Provide the (X, Y) coordinate of the cell's center where the given text is located.  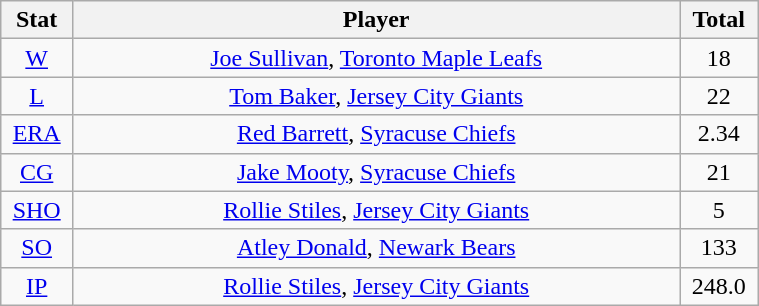
Jake Mooty, Syracuse Chiefs (376, 172)
22 (719, 96)
ERA (37, 134)
18 (719, 58)
Joe Sullivan, Toronto Maple Leafs (376, 58)
5 (719, 210)
IP (37, 286)
Atley Donald, Newark Bears (376, 248)
CG (37, 172)
Player (376, 20)
Total (719, 20)
L (37, 96)
SHO (37, 210)
248.0 (719, 286)
2.34 (719, 134)
133 (719, 248)
W (37, 58)
Stat (37, 20)
Tom Baker, Jersey City Giants (376, 96)
SO (37, 248)
21 (719, 172)
Red Barrett, Syracuse Chiefs (376, 134)
